Detect which cell encompasses the target text, then output its (X, Y) center coordinate. 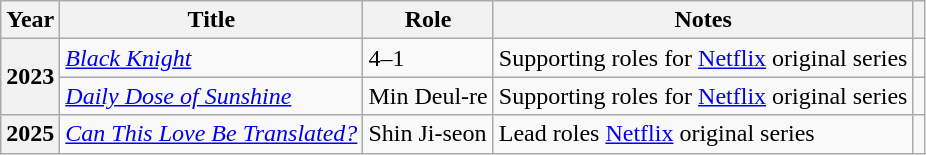
4–1 (428, 58)
Role (428, 20)
Lead roles Netflix original series (703, 134)
2023 (30, 77)
Daily Dose of Sunshine (212, 96)
Year (30, 20)
Notes (703, 20)
Can This Love Be Translated? (212, 134)
Min Deul-re (428, 96)
Black Knight (212, 58)
Shin Ji-seon (428, 134)
Title (212, 20)
2025 (30, 134)
